Locate the cell with the specified text and output its (X, Y) center coordinate. 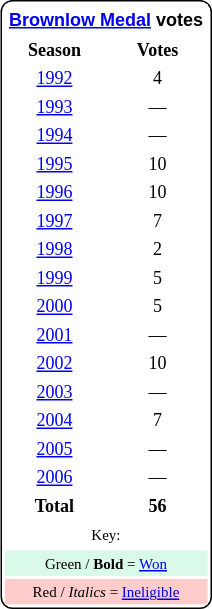
1995 (54, 165)
1997 (54, 221)
2001 (54, 335)
Brownlow Medal votes (106, 19)
1993 (54, 107)
4 (157, 79)
2006 (54, 478)
1996 (54, 193)
2004 (54, 421)
1994 (54, 136)
2002 (54, 364)
Red / Italics = Ineligible (106, 592)
2005 (54, 449)
2003 (54, 393)
Key: (106, 535)
1999 (54, 279)
2 (157, 250)
1998 (54, 250)
Season (54, 51)
Votes (157, 51)
Green / Bold = Won (106, 563)
Total (54, 507)
56 (157, 507)
1992 (54, 79)
2000 (54, 307)
